Capture the cell that displays the provided text and extract its [x, y] central coordinate. 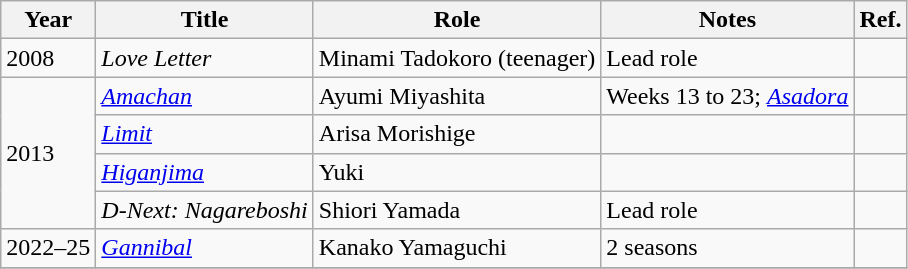
Shiori Yamada [457, 210]
Year [48, 20]
2 seasons [728, 248]
D-Next: Nagareboshi [204, 210]
Gannibal [204, 248]
Arisa Morishige [457, 134]
Love Letter [204, 58]
Ref. [880, 20]
2008 [48, 58]
Higanjima [204, 172]
Limit [204, 134]
Ayumi Miyashita [457, 96]
Role [457, 20]
2022–25 [48, 248]
Yuki [457, 172]
Title [204, 20]
2013 [48, 153]
Minami Tadokoro (teenager) [457, 58]
Weeks 13 to 23; Asadora [728, 96]
Kanako Yamaguchi [457, 248]
Notes [728, 20]
Amachan [204, 96]
